Determine the (X, Y) coordinate at the center of the cell enclosing the given text.  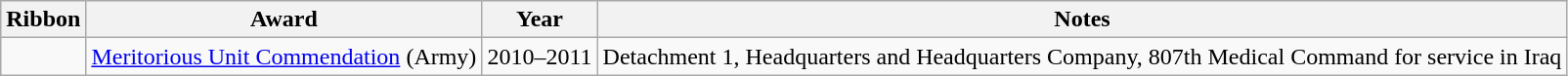
Notes (1082, 19)
Detachment 1, Headquarters and Headquarters Company, 807th Medical Command for service in Iraq (1082, 57)
2010–2011 (540, 57)
Year (540, 19)
Meritorious Unit Commendation (Army) (283, 57)
Ribbon (43, 19)
Award (283, 19)
